Provide the (x, y) coordinate of the cell's center where the given text is located.  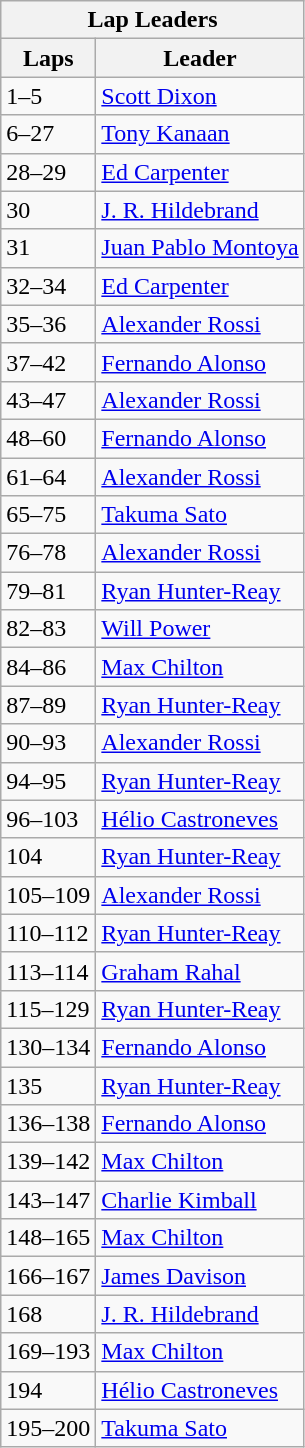
168 (48, 1314)
30 (48, 210)
James Davison (200, 1276)
194 (48, 1390)
110–112 (48, 933)
115–129 (48, 1009)
35–36 (48, 324)
76–78 (48, 553)
Tony Kanaan (200, 134)
31 (48, 248)
148–165 (48, 1238)
Will Power (200, 629)
94–95 (48, 781)
Graham Rahal (200, 971)
28–29 (48, 172)
130–134 (48, 1047)
37–42 (48, 362)
Lap Leaders (152, 20)
84–86 (48, 667)
32–34 (48, 286)
113–114 (48, 971)
82–83 (48, 629)
79–81 (48, 591)
Leader (200, 58)
Scott Dixon (200, 96)
87–89 (48, 705)
65–75 (48, 515)
61–64 (48, 477)
195–200 (48, 1428)
104 (48, 857)
105–109 (48, 895)
Laps (48, 58)
6–27 (48, 134)
96–103 (48, 819)
48–60 (48, 438)
Juan Pablo Montoya (200, 248)
Charlie Kimball (200, 1200)
169–193 (48, 1352)
143–147 (48, 1200)
139–142 (48, 1162)
90–93 (48, 743)
43–47 (48, 400)
136–138 (48, 1124)
135 (48, 1085)
166–167 (48, 1276)
1–5 (48, 96)
